Locate the cell with the specified text and output its [X, Y] center coordinate. 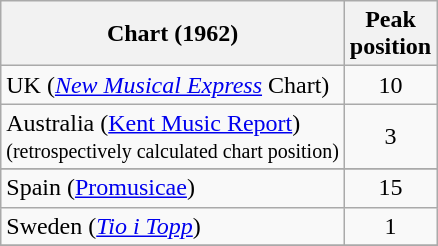
UK (New Musical Express Chart) [173, 85]
Australia (Kent Music Report)(retrospectively calculated chart position) [173, 136]
15 [390, 188]
Sweden (Tio i Topp) [173, 226]
10 [390, 85]
3 [390, 136]
1 [390, 226]
Spain (Promusicae) [173, 188]
Chart (1962) [173, 34]
Peakposition [390, 34]
